Capture the cell that displays the provided text and extract its (X, Y) central coordinate. 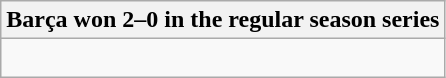
Barça won 2–0 in the regular season series (223, 20)
